Output the (X, Y) coordinate of the center of the cell containing the given text.  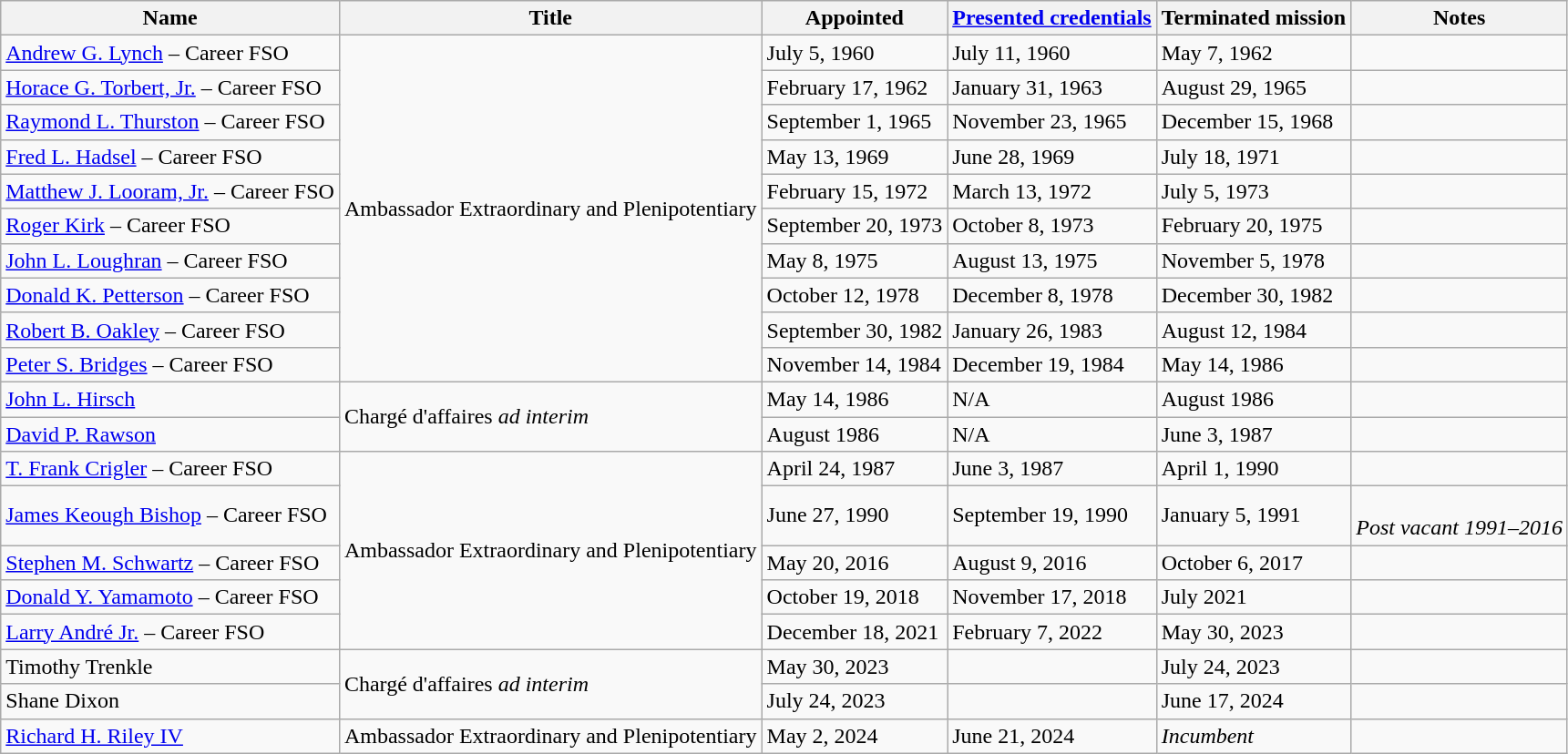
June 21, 2024 (1051, 736)
David P. Rawson (170, 434)
Peter S. Bridges – Career FSO (170, 364)
December 8, 1978 (1051, 295)
August 12, 1984 (1254, 330)
May 13, 1969 (855, 157)
Timothy Trenkle (170, 667)
December 18, 2021 (855, 632)
Richard H. Riley IV (170, 736)
May 2, 2024 (855, 736)
Stephen M. Schwartz – Career FSO (170, 563)
August 9, 2016 (1051, 563)
Presented credentials (1051, 18)
Title (550, 18)
December 15, 1968 (1254, 122)
September 20, 1973 (855, 226)
Larry André Jr. – Career FSO (170, 632)
Terminated mission (1254, 18)
October 6, 2017 (1254, 563)
Raymond L. Thurston – Career FSO (170, 122)
John L. Loughran – Career FSO (170, 260)
Name (170, 18)
Fred L. Hadsel – Career FSO (170, 157)
Matthew J. Looram, Jr. – Career FSO (170, 191)
November 23, 1965 (1051, 122)
February 20, 1975 (1254, 226)
July 5, 1973 (1254, 191)
December 30, 1982 (1254, 295)
May 7, 1962 (1254, 53)
September 19, 1990 (1051, 515)
July 5, 1960 (855, 53)
James Keough Bishop – Career FSO (170, 515)
Appointed (855, 18)
Incumbent (1254, 736)
December 19, 1984 (1051, 364)
September 1, 1965 (855, 122)
April 24, 1987 (855, 469)
January 26, 1983 (1051, 330)
June 27, 1990 (855, 515)
May 20, 2016 (855, 563)
John L. Hirsch (170, 399)
Horace G. Torbert, Jr. – Career FSO (170, 87)
July 2021 (1254, 597)
July 11, 1960 (1051, 53)
Andrew G. Lynch – Career FSO (170, 53)
September 30, 1982 (855, 330)
June 17, 2024 (1254, 701)
Robert B. Oakley – Career FSO (170, 330)
Notes (1460, 18)
April 1, 1990 (1254, 469)
July 18, 1971 (1254, 157)
May 8, 1975 (855, 260)
October 19, 2018 (855, 597)
November 14, 1984 (855, 364)
February 7, 2022 (1051, 632)
November 5, 1978 (1254, 260)
Post vacant 1991–2016 (1460, 515)
October 12, 1978 (855, 295)
October 8, 1973 (1051, 226)
Donald K. Petterson – Career FSO (170, 295)
June 28, 1969 (1051, 157)
March 13, 1972 (1051, 191)
August 29, 1965 (1254, 87)
August 13, 1975 (1051, 260)
Roger Kirk – Career FSO (170, 226)
January 5, 1991 (1254, 515)
February 17, 1962 (855, 87)
January 31, 1963 (1051, 87)
November 17, 2018 (1051, 597)
Shane Dixon (170, 701)
T. Frank Crigler – Career FSO (170, 469)
Donald Y. Yamamoto – Career FSO (170, 597)
February 15, 1972 (855, 191)
